Search for the cell housing the specified text and yield its [X, Y] center coordinate. 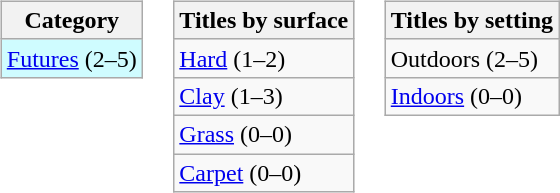
Titles by setting [472, 20]
Carpet (0–0) [264, 173]
Hard (1–2) [264, 58]
Outdoors (2–5) [472, 58]
Futures (2–5) [72, 58]
Clay (1–3) [264, 96]
Titles by surface [264, 20]
Category [72, 20]
Grass (0–0) [264, 134]
Indoors (0–0) [472, 96]
